Find where the given text appears and provide that cell's center as [X, Y] coordinate. 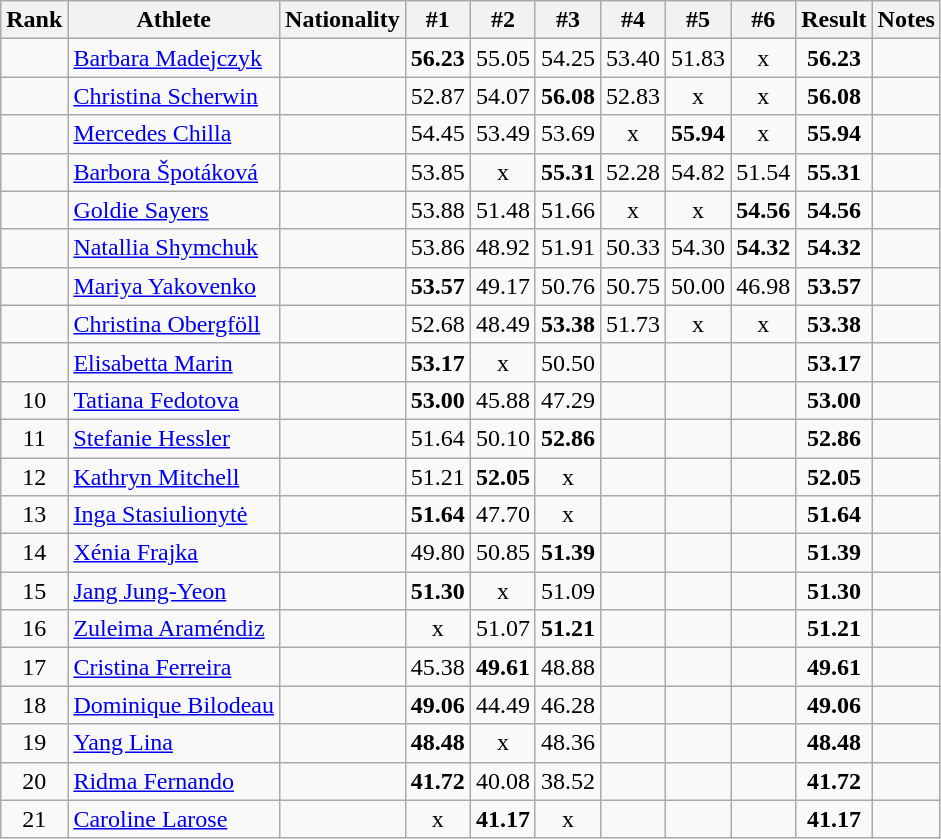
52.83 [632, 96]
51.54 [764, 172]
53.40 [632, 58]
51.83 [698, 58]
52.87 [438, 96]
53.49 [502, 134]
44.49 [502, 705]
49.17 [502, 286]
48.88 [568, 667]
53.85 [438, 172]
Cristina Ferreira [174, 667]
45.38 [438, 667]
Dominique Bilodeau [174, 705]
53.88 [438, 210]
50.33 [632, 248]
Barbara Madejczyk [174, 58]
Mariya Yakovenko [174, 286]
51.73 [632, 324]
14 [34, 553]
48.49 [502, 324]
#4 [632, 20]
Rank [34, 20]
Mercedes Chilla [174, 134]
21 [34, 819]
17 [34, 667]
13 [34, 515]
Christina Scherwin [174, 96]
#5 [698, 20]
38.52 [568, 781]
54.07 [502, 96]
Result [834, 20]
10 [34, 400]
18 [34, 705]
Xénia Frajka [174, 553]
16 [34, 629]
Stefanie Hessler [174, 438]
55.05 [502, 58]
12 [34, 477]
Notes [906, 20]
47.29 [568, 400]
Nationality [343, 20]
53.69 [568, 134]
50.76 [568, 286]
#6 [764, 20]
53.86 [438, 248]
Jang Jung-Yeon [174, 591]
51.48 [502, 210]
19 [34, 743]
Yang Lina [174, 743]
20 [34, 781]
48.36 [568, 743]
50.50 [568, 362]
54.45 [438, 134]
Athlete [174, 20]
51.66 [568, 210]
Natallia Shymchuk [174, 248]
54.25 [568, 58]
Christina Obergföll [174, 324]
50.00 [698, 286]
54.30 [698, 248]
46.98 [764, 286]
Tatiana Fedotova [174, 400]
Kathryn Mitchell [174, 477]
52.28 [632, 172]
54.82 [698, 172]
45.88 [502, 400]
11 [34, 438]
50.85 [502, 553]
Goldie Sayers [174, 210]
Barbora Špotáková [174, 172]
50.75 [632, 286]
Inga Stasiulionytė [174, 515]
40.08 [502, 781]
Caroline Larose [174, 819]
51.07 [502, 629]
#2 [502, 20]
51.09 [568, 591]
51.91 [568, 248]
Elisabetta Marin [174, 362]
#1 [438, 20]
Ridma Fernando [174, 781]
#3 [568, 20]
47.70 [502, 515]
48.92 [502, 248]
15 [34, 591]
52.68 [438, 324]
Zuleima Araméndiz [174, 629]
49.80 [438, 553]
50.10 [502, 438]
46.28 [568, 705]
